Identify which cell holds the provided text, then report its [X, Y] central coordinate. 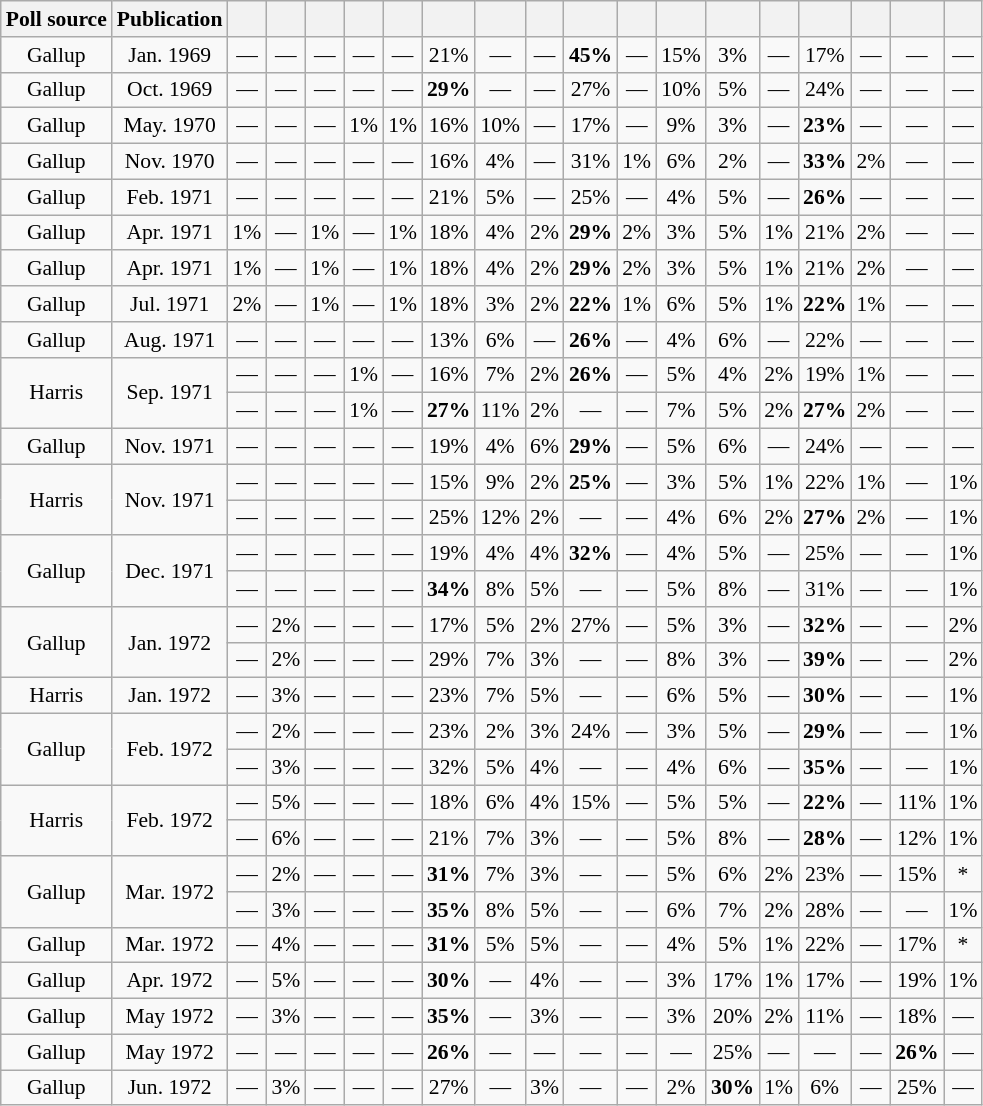
May. 1970 [170, 126]
Feb. 1971 [170, 197]
Jul. 1971 [170, 304]
13% [448, 340]
34% [448, 589]
Dec. 1971 [170, 572]
45% [590, 55]
Publication [170, 19]
Nov. 1970 [170, 162]
Poll source [56, 19]
Oct. 1969 [170, 90]
39% [824, 660]
Jan. 1969 [170, 55]
20% [732, 1017]
33% [824, 162]
Apr. 1972 [170, 981]
Aug. 1971 [170, 340]
Sep. 1971 [170, 392]
Jun. 1972 [170, 1088]
